Extract the [X, Y] coordinate from the center of the cell holding the provided text.  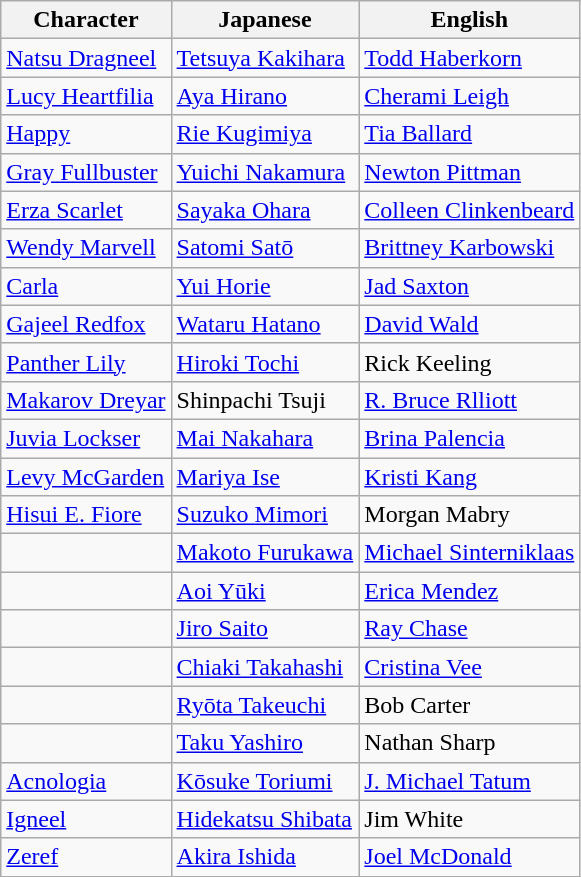
Levy McGarden [86, 477]
Cristina Vee [470, 667]
Acnologia [86, 781]
Jad Saxton [470, 286]
Cherami Leigh [470, 96]
Aya Hirano [265, 96]
Makarov Dreyar [86, 400]
Michael Sinterniklaas [470, 553]
Hiroki Tochi [265, 362]
Hidekatsu Shibata [265, 819]
Sayaka Ohara [265, 210]
Kōsuke Toriumi [265, 781]
Kristi Kang [470, 477]
Chiaki Takahashi [265, 667]
Aoi Yūki [265, 591]
Ray Chase [470, 629]
Todd Haberkorn [470, 58]
Character [86, 20]
Shinpachi Tsuji [265, 400]
Taku Yashiro [265, 743]
Bob Carter [470, 705]
Rick Keeling [470, 362]
Joel McDonald [470, 857]
Tia Ballard [470, 134]
Jiro Saito [265, 629]
Lucy Heartfilia [86, 96]
R. Bruce Rlliott [470, 400]
Gray Fullbuster [86, 172]
Zeref [86, 857]
Jim White [470, 819]
David Wald [470, 324]
Yui Horie [265, 286]
Happy [86, 134]
Nathan Sharp [470, 743]
Rie Kugimiya [265, 134]
Mariya Ise [265, 477]
Igneel [86, 819]
Colleen Clinkenbeard [470, 210]
Akira Ishida [265, 857]
English [470, 20]
Brittney Karbowski [470, 248]
Satomi Satō [265, 248]
Newton Pittman [470, 172]
Natsu Dragneel [86, 58]
Erica Mendez [470, 591]
Yuichi Nakamura [265, 172]
Ryōta Takeuchi [265, 705]
Morgan Mabry [470, 515]
Hisui E. Fiore [86, 515]
Carla [86, 286]
Erza Scarlet [86, 210]
Mai Nakahara [265, 438]
Gajeel Redfox [86, 324]
J. Michael Tatum [470, 781]
Panther Lily [86, 362]
Wendy Marvell [86, 248]
Tetsuya Kakihara [265, 58]
Juvia Lockser [86, 438]
Japanese [265, 20]
Makoto Furukawa [265, 553]
Suzuko Mimori [265, 515]
Brina Palencia [470, 438]
Wataru Hatano [265, 324]
